Output the (X, Y) coordinate of the center of the cell containing the given text.  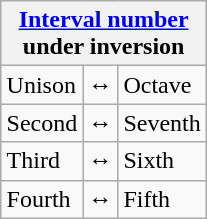
Octave (162, 85)
Interval numberunder inversion (104, 34)
Fifth (162, 199)
Fourth (42, 199)
Third (42, 161)
Unison (42, 85)
Seventh (162, 123)
Sixth (162, 161)
Second (42, 123)
